Return [X, Y] of the center of cell containing provided text 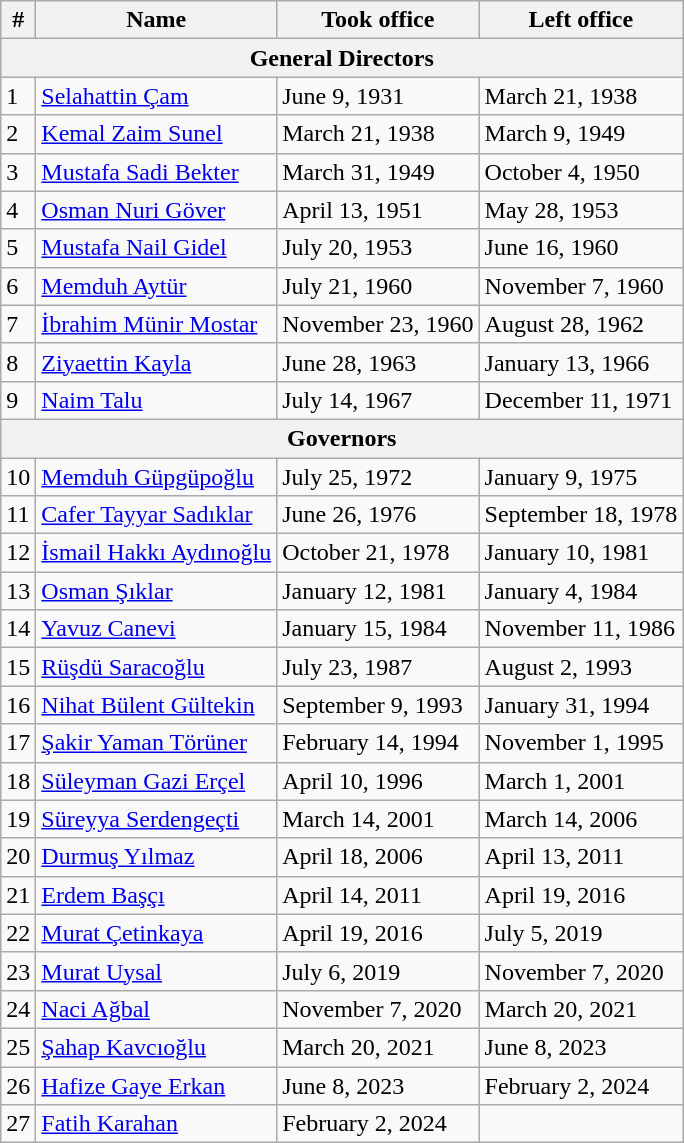
March 9, 1949 [581, 134]
October 4, 1950 [581, 172]
26 [18, 1085]
January 9, 1975 [581, 477]
Murat Uysal [156, 971]
March 1, 2001 [581, 781]
Naim Talu [156, 400]
April 13, 2011 [581, 857]
June 9, 1931 [378, 96]
April 13, 1951 [378, 210]
3 [18, 172]
İbrahim Münir Mostar [156, 324]
April 14, 2011 [378, 895]
Şakir Yaman Törüner [156, 743]
January 13, 1966 [581, 362]
Murat Çetinkaya [156, 933]
14 [18, 629]
General Directors [342, 58]
Memduh Aytür [156, 286]
21 [18, 895]
Memduh Güpgüpoğlu [156, 477]
Kemal Zaim Sunel [156, 134]
9 [18, 400]
November 1, 1995 [581, 743]
Selahattin Çam [156, 96]
June 28, 1963 [378, 362]
April 18, 2006 [378, 857]
Rüşdü Saracoğlu [156, 667]
February 14, 1994 [378, 743]
Durmuş Yılmaz [156, 857]
20 [18, 857]
4 [18, 210]
1 [18, 96]
25 [18, 1047]
March 14, 2001 [378, 819]
Naci Ağbal [156, 1009]
July 25, 1972 [378, 477]
8 [18, 362]
7 [18, 324]
November 23, 1960 [378, 324]
July 5, 2019 [581, 933]
16 [18, 705]
November 7, 1960 [581, 286]
September 9, 1993 [378, 705]
April 10, 1996 [378, 781]
23 [18, 971]
October 21, 1978 [378, 553]
January 31, 1994 [581, 705]
August 28, 1962 [581, 324]
18 [18, 781]
June 26, 1976 [378, 515]
# [18, 20]
Ziyaettin Kayla [156, 362]
December 11, 1971 [581, 400]
Osman Nuri Göver [156, 210]
November 11, 1986 [581, 629]
Osman Şıklar [156, 591]
Mustafa Nail Gidel [156, 248]
13 [18, 591]
12 [18, 553]
July 6, 2019 [378, 971]
Şahap Kavcıoğlu [156, 1047]
11 [18, 515]
Governors [342, 438]
10 [18, 477]
January 10, 1981 [581, 553]
15 [18, 667]
September 18, 1978 [581, 515]
Name [156, 20]
July 21, 1960 [378, 286]
Süreyya Serdengeçti [156, 819]
Erdem Başçı [156, 895]
Took office [378, 20]
22 [18, 933]
6 [18, 286]
İsmail Hakkı Aydınoğlu [156, 553]
May 28, 1953 [581, 210]
Fatih Karahan [156, 1124]
27 [18, 1124]
January 12, 1981 [378, 591]
17 [18, 743]
2 [18, 134]
March 31, 1949 [378, 172]
August 2, 1993 [581, 667]
24 [18, 1009]
June 16, 1960 [581, 248]
July 23, 1987 [378, 667]
Left office [581, 20]
19 [18, 819]
July 14, 1967 [378, 400]
Yavuz Canevi [156, 629]
January 15, 1984 [378, 629]
March 14, 2006 [581, 819]
Mustafa Sadi Bekter [156, 172]
5 [18, 248]
January 4, 1984 [581, 591]
Süleyman Gazi Erçel [156, 781]
Hafize Gaye Erkan [156, 1085]
Nihat Bülent Gültekin [156, 705]
July 20, 1953 [378, 248]
Cafer Tayyar Sadıklar [156, 515]
